Extract the [x, y] coordinate from the center of the cell holding the provided text.  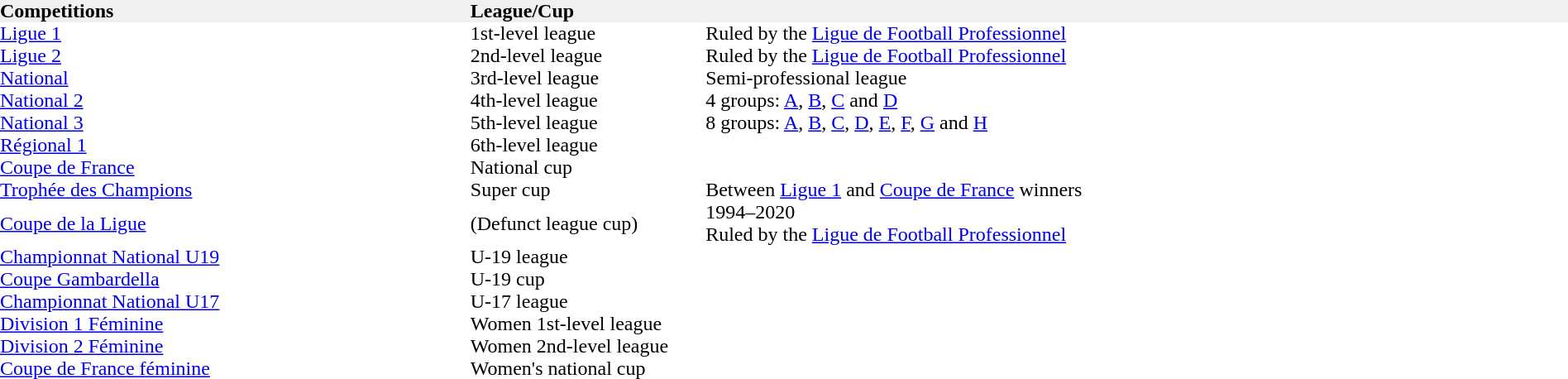
Championnat National U17 [235, 301]
Competitions [235, 12]
U-19 cup [588, 280]
4 groups: A, B, C and D [1136, 101]
3rd-level league [588, 78]
National 3 [235, 122]
National cup [588, 167]
Régional 1 [235, 146]
Women 1st-level league [588, 324]
Coupe Gambardella [235, 280]
Coupe de la Ligue [235, 223]
Division 1 Féminine [235, 324]
8 groups: A, B, C, D, E, F, G and H [1136, 122]
National 2 [235, 101]
Ligue 1 [235, 33]
1994–2020Ruled by the Ligue de Football Professionnel [1136, 223]
U-17 league [588, 301]
Championnat National U19 [235, 257]
Trophée des Champions [235, 190]
1st-level league [588, 33]
Semi-professional league [1136, 78]
Between Ligue 1 and Coupe de France winners [1136, 190]
6th-level league [588, 146]
National [235, 78]
(Defunct league cup) [588, 223]
Coupe de France [235, 167]
Ligue 2 [235, 56]
Division 2 Féminine [235, 346]
U-19 league [588, 257]
Women 2nd-level league [588, 346]
5th-level league [588, 122]
Super cup [588, 190]
2nd-level league [588, 56]
4th-level league [588, 101]
League/Cup [588, 12]
